Output the [X, Y] coordinate of the center of the cell containing the given text.  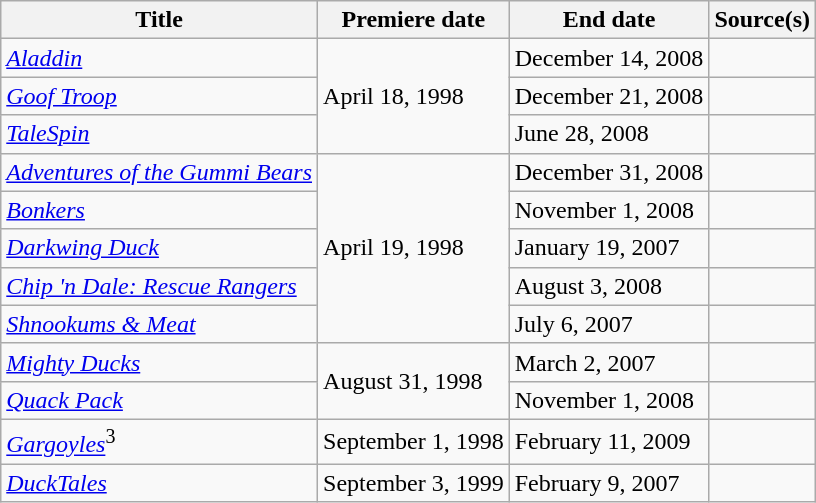
Shnookums & Meat [160, 324]
Chip 'n Dale: Rescue Rangers [160, 286]
December 14, 2008 [609, 58]
July 6, 2007 [609, 324]
Adventures of the Gummi Bears [160, 172]
DuckTales [160, 483]
August 31, 1998 [414, 381]
April 18, 1998 [414, 96]
Bonkers [160, 210]
August 3, 2008 [609, 286]
Aladdin [160, 58]
Goof Troop [160, 96]
TaleSpin [160, 134]
Gargoyles3 [160, 442]
February 11, 2009 [609, 442]
Title [160, 20]
Mighty Ducks [160, 362]
June 28, 2008 [609, 134]
Quack Pack [160, 400]
April 19, 1998 [414, 248]
September 3, 1999 [414, 483]
March 2, 2007 [609, 362]
Source(s) [762, 20]
February 9, 2007 [609, 483]
January 19, 2007 [609, 248]
Premiere date [414, 20]
End date [609, 20]
December 31, 2008 [609, 172]
September 1, 1998 [414, 442]
Darkwing Duck [160, 248]
December 21, 2008 [609, 96]
